For the text-containing cell, return its midpoint in [X, Y] coordinate format. 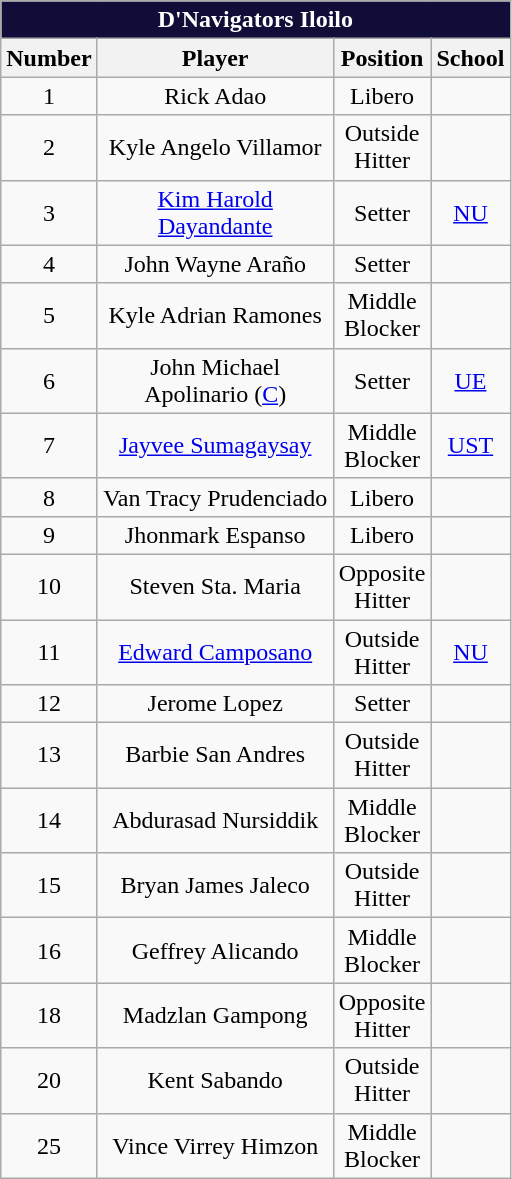
Kent Sabando [215, 1080]
4 [49, 264]
18 [49, 1016]
Rick Adao [215, 96]
15 [49, 886]
10 [49, 586]
14 [49, 820]
11 [49, 652]
2 [49, 148]
UST [470, 446]
12 [49, 704]
Abdurasad Nursiddik [215, 820]
5 [49, 316]
8 [49, 497]
Edward Camposano [215, 652]
Jerome Lopez [215, 704]
13 [49, 756]
16 [49, 950]
Number [49, 58]
UE [470, 380]
9 [49, 535]
Vince Virrey Himzon [215, 1146]
3 [49, 212]
Bryan James Jaleco [215, 886]
25 [49, 1146]
Player [215, 58]
Position [382, 58]
School [470, 58]
Madzlan Gampong [215, 1016]
Kim Harold Dayandante [215, 212]
Kyle Adrian Ramones [215, 316]
Van Tracy Prudenciado [215, 497]
6 [49, 380]
7 [49, 446]
1 [49, 96]
John Michael Apolinario (C) [215, 380]
Jhonmark Espanso [215, 535]
Geffrey Alicando [215, 950]
Jayvee Sumagaysay [215, 446]
20 [49, 1080]
Kyle Angelo Villamor [215, 148]
D'Navigators Iloilo [256, 20]
Steven Sta. Maria [215, 586]
Barbie San Andres [215, 756]
John Wayne Araño [215, 264]
